From the cell containing the given text, extract its center point as (x, y) coordinate. 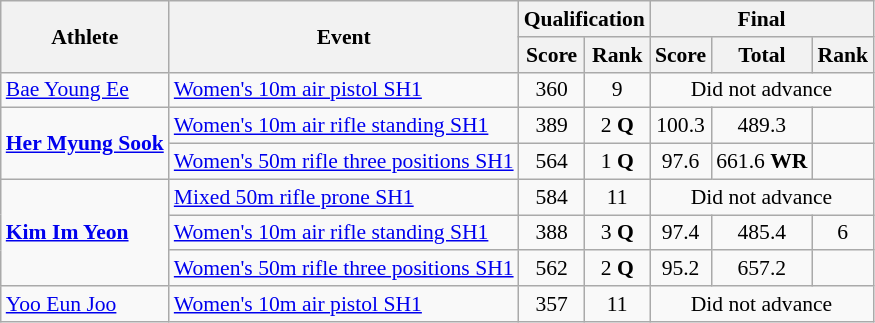
6 (842, 233)
Her Myung Sook (85, 144)
Athlete (85, 36)
Qualification (584, 19)
Yoo Eun Joo (85, 304)
97.4 (680, 233)
Bae Young Ee (85, 90)
661.6 WR (762, 162)
100.3 (680, 126)
95.2 (680, 269)
388 (552, 233)
9 (618, 90)
3 Q (618, 233)
97.6 (680, 162)
357 (552, 304)
Kim Im Yeon (85, 232)
Event (344, 36)
1 Q (618, 162)
562 (552, 269)
389 (552, 126)
584 (552, 197)
Mixed 50m rifle prone SH1 (344, 197)
564 (552, 162)
489.3 (762, 126)
Final (762, 19)
360 (552, 90)
657.2 (762, 269)
485.4 (762, 233)
Total (762, 55)
